From the cell containing the given text, extract its center point as (X, Y) coordinate. 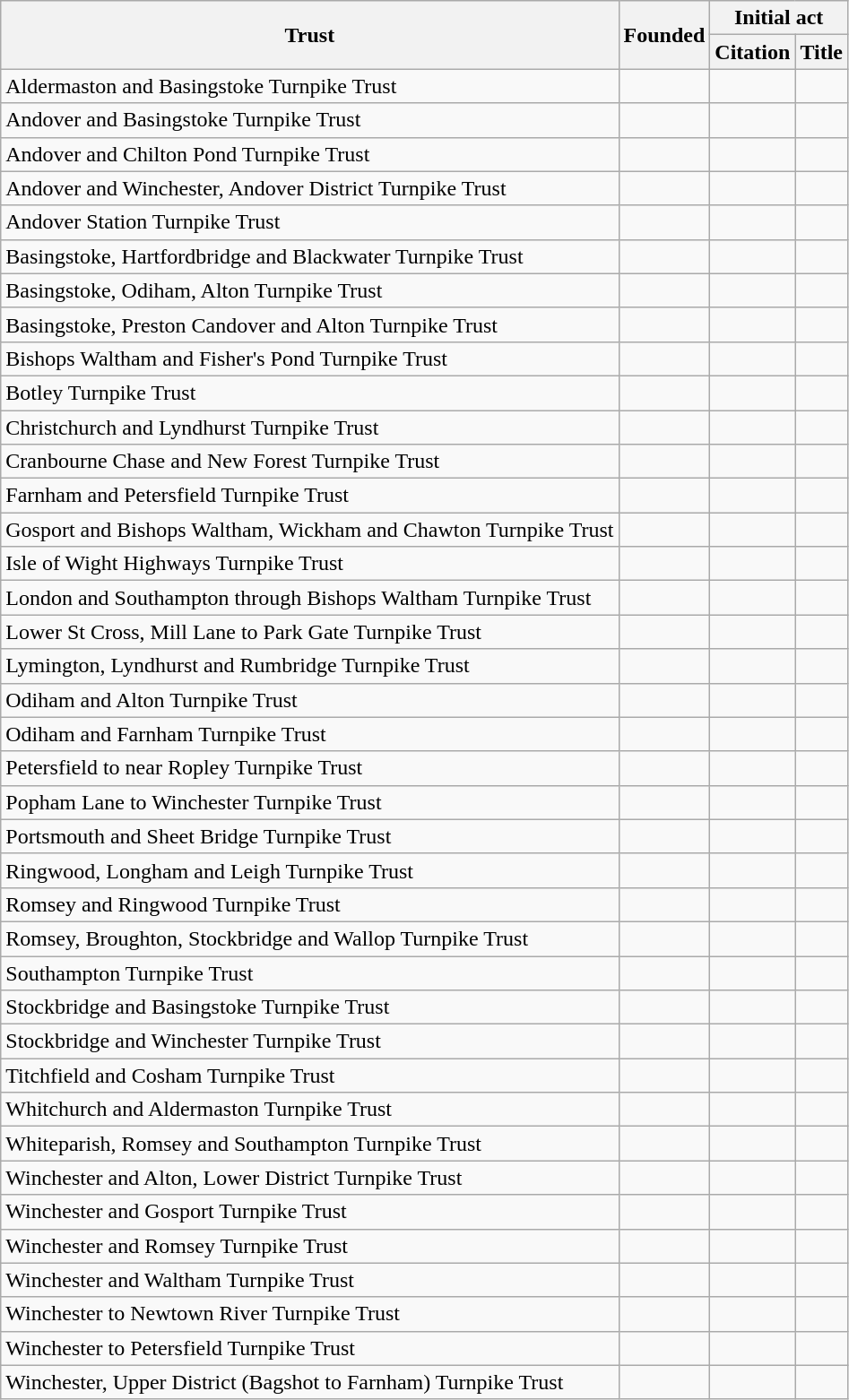
Title (821, 52)
Stockbridge and Winchester Turnpike Trust (310, 1041)
Titchfield and Cosham Turnpike Trust (310, 1076)
Andover and Winchester, Andover District Turnpike Trust (310, 188)
Isle of Wight Highways Turnpike Trust (310, 564)
Initial act (779, 18)
Whitchurch and Aldermaston Turnpike Trust (310, 1110)
Winchester to Petersfield Turnpike Trust (310, 1348)
Petersfield to near Ropley Turnpike Trust (310, 768)
Farnham and Petersfield Turnpike Trust (310, 496)
Basingstoke, Odiham, Alton Turnpike Trust (310, 290)
Basingstoke, Hartfordbridge and Blackwater Turnpike Trust (310, 256)
Winchester, Upper District (Bagshot to Farnham) Turnpike Trust (310, 1382)
Gosport and Bishops Waltham, Wickham and Chawton Turnpike Trust (310, 530)
Cranbourne Chase and New Forest Turnpike Trust (310, 462)
Andover and Basingstoke Turnpike Trust (310, 120)
Popham Lane to Winchester Turnpike Trust (310, 802)
Romsey, Broughton, Stockbridge and Wallop Turnpike Trust (310, 938)
Stockbridge and Basingstoke Turnpike Trust (310, 1007)
Whiteparish, Romsey and Southampton Turnpike Trust (310, 1144)
Basingstoke, Preston Candover and Alton Turnpike Trust (310, 324)
Founded (664, 35)
Odiham and Farnham Turnpike Trust (310, 734)
Andover and Chilton Pond Turnpike Trust (310, 154)
Aldermaston and Basingstoke Turnpike Trust (310, 86)
Romsey and Ringwood Turnpike Trust (310, 904)
Lower St Cross, Mill Lane to Park Gate Turnpike Trust (310, 632)
Citation (753, 52)
Trust (310, 35)
Winchester to Newtown River Turnpike Trust (310, 1314)
Winchester and Waltham Turnpike Trust (310, 1280)
Odiham and Alton Turnpike Trust (310, 700)
Botley Turnpike Trust (310, 393)
Winchester and Alton, Lower District Turnpike Trust (310, 1178)
Lymington, Lyndhurst and Rumbridge Turnpike Trust (310, 666)
Southampton Turnpike Trust (310, 972)
Christchurch and Lyndhurst Turnpike Trust (310, 428)
Bishops Waltham and Fisher's Pond Turnpike Trust (310, 359)
Winchester and Romsey Turnpike Trust (310, 1246)
Portsmouth and Sheet Bridge Turnpike Trust (310, 836)
London and Southampton through Bishops Waltham Turnpike Trust (310, 598)
Andover Station Turnpike Trust (310, 222)
Ringwood, Longham and Leigh Turnpike Trust (310, 870)
Winchester and Gosport Turnpike Trust (310, 1212)
